Return (X, Y) of the center of cell containing provided text 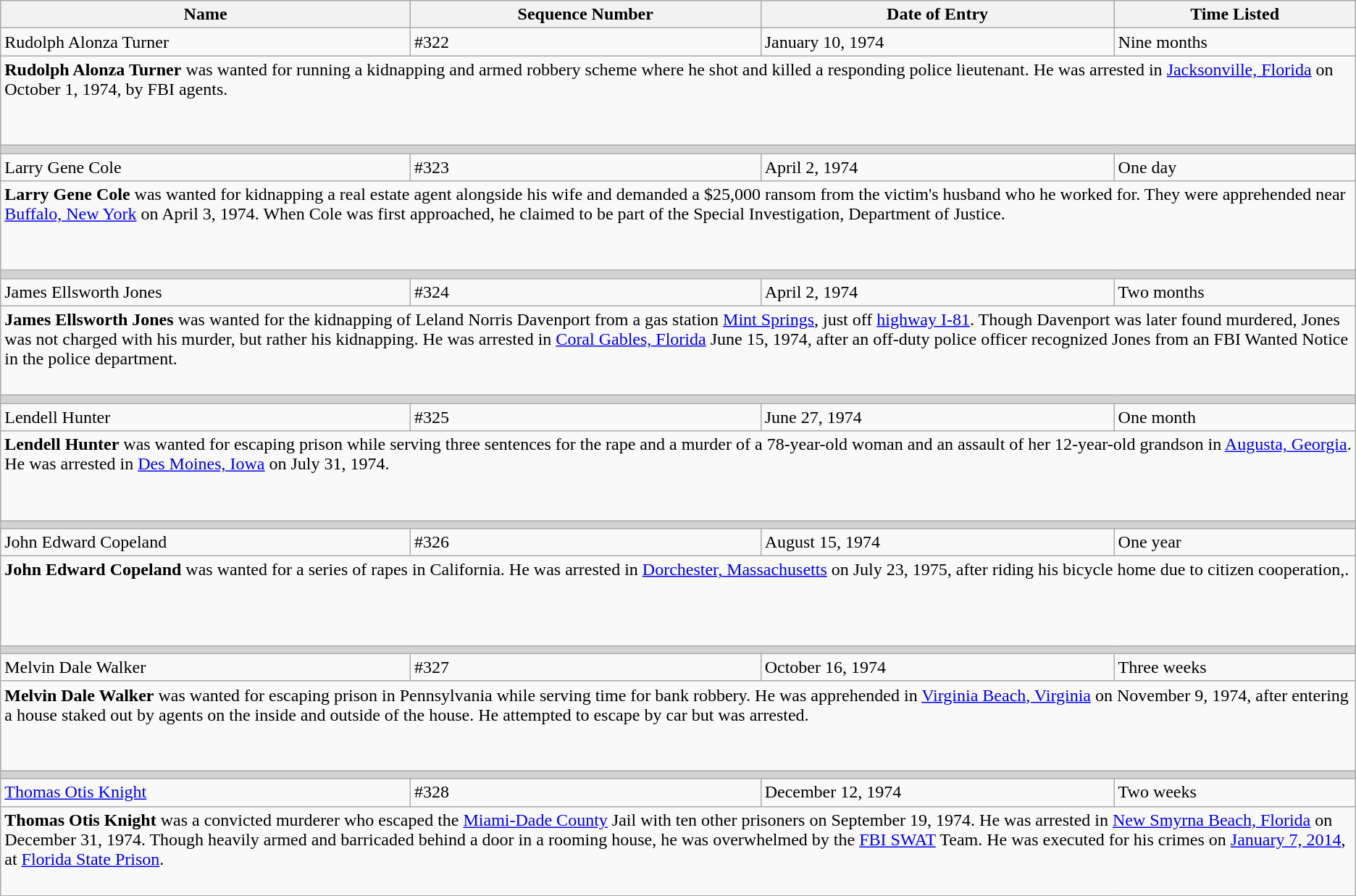
Thomas Otis Knight (206, 792)
October 16, 1974 (937, 667)
Sequence Number (585, 14)
One day (1234, 167)
#328 (585, 792)
Time Listed (1234, 14)
#327 (585, 667)
#325 (585, 417)
Melvin Dale Walker (206, 667)
#324 (585, 292)
Lendell Hunter (206, 417)
August 15, 1974 (937, 543)
December 12, 1974 (937, 792)
John Edward Copeland (206, 543)
Larry Gene Cole (206, 167)
Nine months (1234, 42)
One year (1234, 543)
#326 (585, 543)
Two weeks (1234, 792)
Two months (1234, 292)
Date of Entry (937, 14)
One month (1234, 417)
Name (206, 14)
Rudolph Alonza Turner (206, 42)
#323 (585, 167)
June 27, 1974 (937, 417)
James Ellsworth Jones (206, 292)
Three weeks (1234, 667)
January 10, 1974 (937, 42)
#322 (585, 42)
